Determine the [X, Y] coordinate at the center of the cell enclosing the given text.  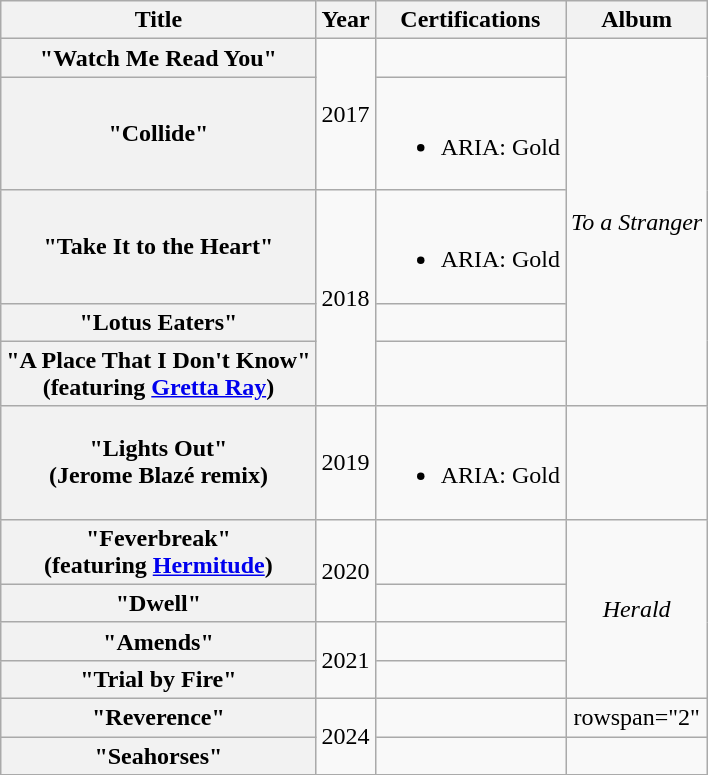
rowspan="2" [637, 717]
"Seahorses" [158, 755]
"Dwell" [158, 603]
"Trial by Fire" [158, 679]
"Lights Out"(Jerome Blazé remix) [158, 462]
2021 [346, 660]
To a Stranger [637, 222]
2020 [346, 570]
"Amends" [158, 641]
2017 [346, 114]
Certifications [470, 20]
"Feverbreak"(featuring Hermitude) [158, 552]
"Reverence" [158, 717]
Year [346, 20]
"Lotus Eaters" [158, 322]
"Watch Me Read You" [158, 58]
"Take It to the Heart" [158, 246]
2019 [346, 462]
"A Place That I Don't Know"(featuring Gretta Ray) [158, 374]
Title [158, 20]
Herald [637, 608]
2024 [346, 736]
"Collide" [158, 134]
2018 [346, 298]
Album [637, 20]
